Detect which cell encompasses the target text, then output its [X, Y] center coordinate. 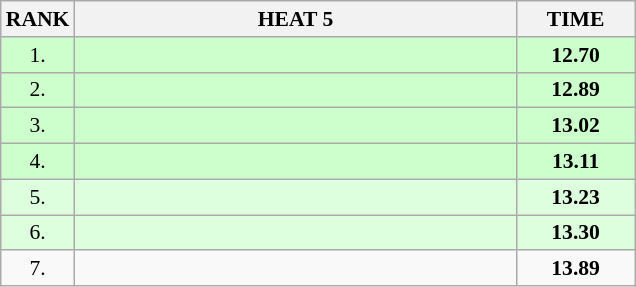
RANK [38, 19]
13.30 [576, 233]
4. [38, 162]
HEAT 5 [295, 19]
12.70 [576, 55]
TIME [576, 19]
6. [38, 233]
1. [38, 55]
5. [38, 197]
13.02 [576, 126]
13.89 [576, 269]
13.23 [576, 197]
2. [38, 90]
7. [38, 269]
3. [38, 126]
12.89 [576, 90]
13.11 [576, 162]
